Find where the given text appears and provide that cell's center as (x, y) coordinate. 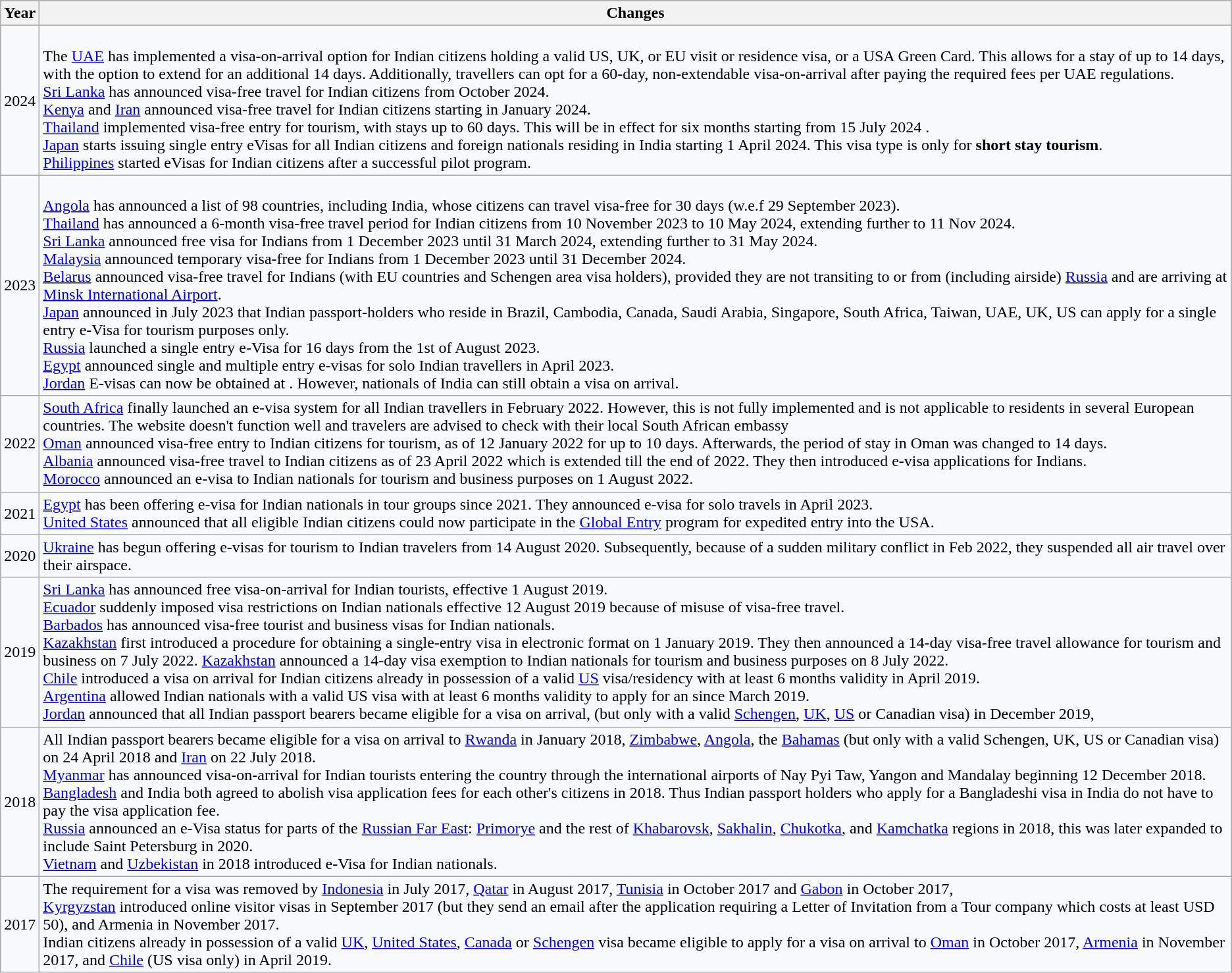
2017 (20, 924)
2020 (20, 556)
Changes (636, 13)
2023 (20, 286)
2022 (20, 444)
2024 (20, 100)
Year (20, 13)
2018 (20, 802)
2019 (20, 652)
2021 (20, 513)
